Output the (X, Y) coordinate of the center of the cell containing the given text.  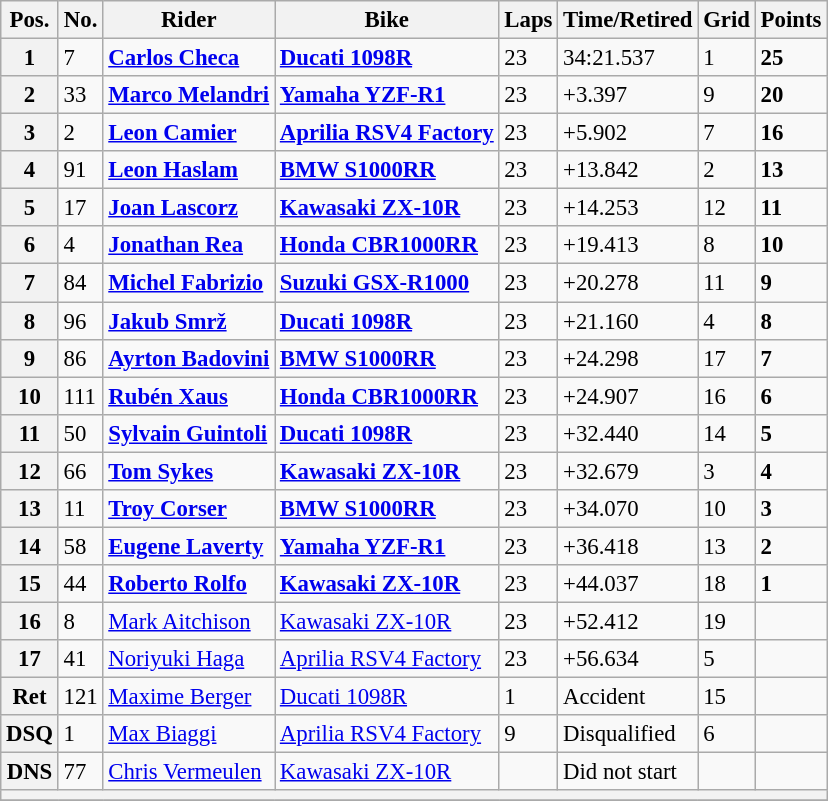
+20.278 (628, 283)
Suzuki GSX-R1000 (387, 283)
No. (80, 20)
Eugene Laverty (189, 546)
Points (790, 20)
Bike (387, 20)
50 (80, 433)
41 (80, 659)
86 (80, 358)
Leon Camier (189, 133)
Max Biaggi (189, 734)
+36.418 (628, 546)
77 (80, 772)
19 (726, 621)
111 (80, 396)
Jakub Smrž (189, 321)
+34.070 (628, 509)
44 (80, 584)
34:21.537 (628, 58)
Roberto Rolfo (189, 584)
Leon Haslam (189, 170)
Joan Lascorz (189, 208)
+13.842 (628, 170)
Did not start (628, 772)
Accident (628, 697)
+21.160 (628, 321)
Tom Sykes (189, 471)
Chris Vermeulen (189, 772)
Rubén Xaus (189, 396)
Mark Aitchison (189, 621)
33 (80, 95)
Michel Fabrizio (189, 283)
+24.298 (628, 358)
58 (80, 546)
91 (80, 170)
Noriyuki Haga (189, 659)
+24.907 (628, 396)
18 (726, 584)
DSQ (30, 734)
Laps (528, 20)
25 (790, 58)
121 (80, 697)
96 (80, 321)
+44.037 (628, 584)
Sylvain Guintoli (189, 433)
+32.440 (628, 433)
Ayrton Badovini (189, 358)
+52.412 (628, 621)
Maxime Berger (189, 697)
Time/Retired (628, 20)
Carlos Checa (189, 58)
+14.253 (628, 208)
84 (80, 283)
+56.634 (628, 659)
+19.413 (628, 245)
+3.397 (628, 95)
20 (790, 95)
+5.902 (628, 133)
Jonathan Rea (189, 245)
+32.679 (628, 471)
Ret (30, 697)
Grid (726, 20)
Rider (189, 20)
Marco Melandri (189, 95)
Troy Corser (189, 509)
Disqualified (628, 734)
DNS (30, 772)
66 (80, 471)
Pos. (30, 20)
